Return the (x, y) coordinate for the center point of the cell that contains the specified text.  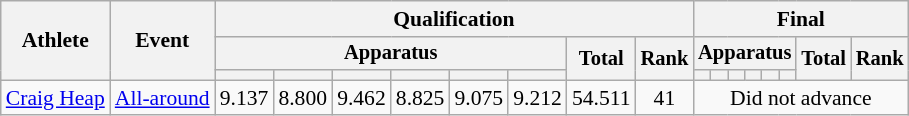
8.825 (420, 98)
All-around (162, 98)
Athlete (56, 40)
9.212 (538, 98)
Event (162, 40)
41 (665, 98)
8.800 (302, 98)
9.075 (478, 98)
Did not advance (800, 98)
Qualification (454, 19)
9.137 (244, 98)
9.462 (362, 98)
54.511 (602, 98)
Final (800, 19)
Craig Heap (56, 98)
